Find where the given text appears and provide that cell's center as (x, y) coordinate. 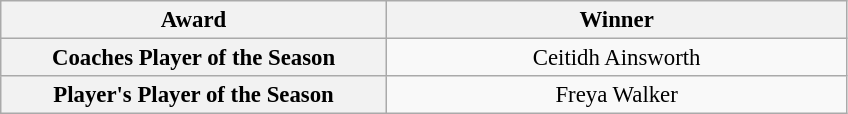
Player's Player of the Season (194, 95)
Winner (616, 20)
Freya Walker (616, 95)
Coaches Player of the Season (194, 58)
Award (194, 20)
Ceitidh Ainsworth (616, 58)
